From the cell containing the given text, extract its center point as [x, y] coordinate. 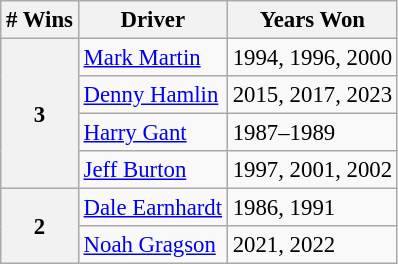
3 [40, 114]
1997, 2001, 2002 [312, 170]
Harry Gant [152, 133]
1986, 1991 [312, 208]
2021, 2022 [312, 245]
Denny Hamlin [152, 95]
2015, 2017, 2023 [312, 95]
# Wins [40, 20]
2 [40, 226]
Years Won [312, 20]
Dale Earnhardt [152, 208]
Noah Gragson [152, 245]
1987–1989 [312, 133]
Jeff Burton [152, 170]
1994, 1996, 2000 [312, 58]
Driver [152, 20]
Mark Martin [152, 58]
